Capture the cell that displays the provided text and extract its [X, Y] central coordinate. 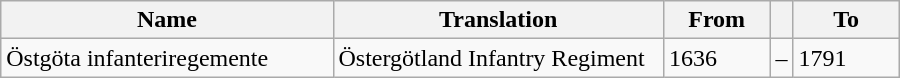
Östgöta infanteriregemente [167, 58]
To [846, 20]
Östergötland Infantry Regiment [498, 58]
1636 [716, 58]
Translation [498, 20]
Name [167, 20]
From [716, 20]
1791 [846, 58]
– [782, 58]
